Return the [X, Y] coordinate for the center point of the cell that contains the specified text.  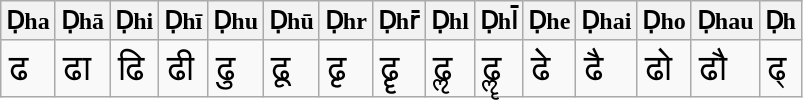
ढ [28, 68]
Ḍhai [606, 21]
Ḍho [664, 21]
Ḍhr [346, 21]
ढे [550, 68]
Ḍhl̄ [498, 21]
Ḍhu [236, 21]
ढु [236, 68]
Ḍha [28, 21]
Ḍh [780, 21]
ढू [292, 68]
Ḍhi [134, 21]
ढि [134, 68]
ढै [606, 68]
Ḍhl [450, 21]
ढी [184, 68]
Ḍhr̄ [398, 21]
ढा [82, 68]
ढो [664, 68]
ढॄ [398, 68]
Ḍhā [82, 21]
ढॢ [450, 68]
ढॣ [498, 68]
Ḍhe [550, 21]
ढौ [725, 68]
Ḍhū [292, 21]
Ḍhī [184, 21]
Ḍhau [725, 21]
ढ् [780, 68]
ढृ [346, 68]
